Output the (x, y) coordinate of the center of the cell containing the given text.  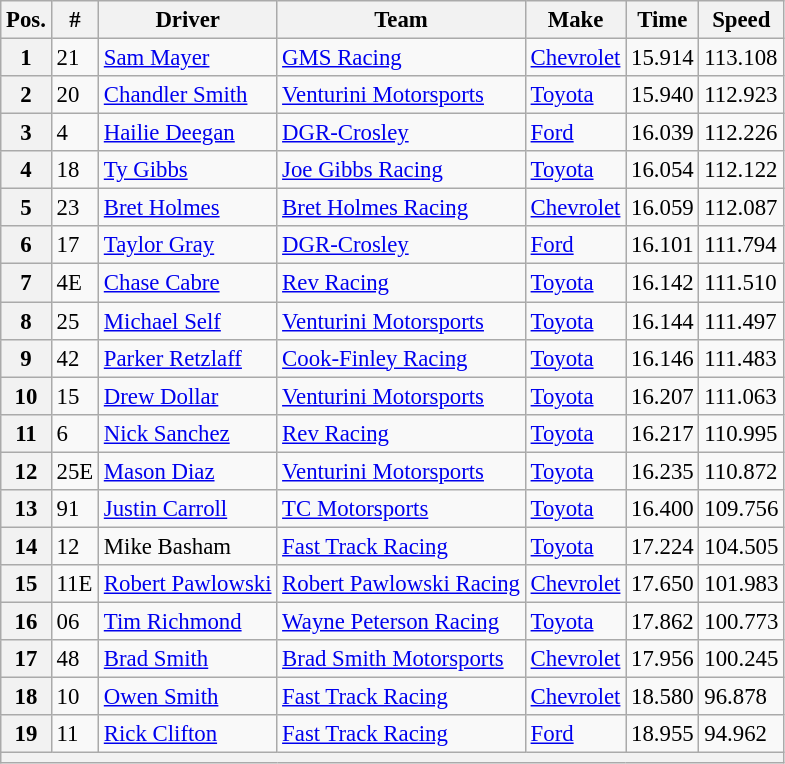
Robert Pawlowski Racing (402, 584)
23 (74, 208)
Ty Gibbs (188, 170)
16.039 (662, 133)
20 (74, 95)
16.207 (662, 396)
Brad Smith Motorsports (402, 659)
17.650 (662, 584)
16.101 (662, 245)
111.497 (742, 321)
Robert Pawlowski (188, 584)
111.483 (742, 358)
15.914 (662, 58)
Cook-Finley Racing (402, 358)
111.510 (742, 283)
13 (26, 509)
104.505 (742, 546)
Rick Clifton (188, 734)
19 (26, 734)
48 (74, 659)
109.756 (742, 509)
21 (74, 58)
Tim Richmond (188, 621)
16.235 (662, 471)
5 (26, 208)
16.217 (662, 433)
101.983 (742, 584)
Michael Self (188, 321)
Bret Holmes (188, 208)
18.955 (662, 734)
Taylor Gray (188, 245)
TC Motorsports (402, 509)
112.923 (742, 95)
18.580 (662, 697)
17.224 (662, 546)
16.059 (662, 208)
25E (74, 471)
15.940 (662, 95)
4E (74, 283)
16.400 (662, 509)
111.063 (742, 396)
112.226 (742, 133)
17.956 (662, 659)
Time (662, 20)
17.862 (662, 621)
111.794 (742, 245)
Team (402, 20)
16.146 (662, 358)
Pos. (26, 20)
91 (74, 509)
Nick Sanchez (188, 433)
110.872 (742, 471)
Sam Mayer (188, 58)
Mason Diaz (188, 471)
112.122 (742, 170)
8 (26, 321)
96.878 (742, 697)
25 (74, 321)
Justin Carroll (188, 509)
Joe Gibbs Racing (402, 170)
1 (26, 58)
14 (26, 546)
112.087 (742, 208)
Speed (742, 20)
16.144 (662, 321)
3 (26, 133)
GMS Racing (402, 58)
Chase Cabre (188, 283)
Driver (188, 20)
Wayne Peterson Racing (402, 621)
Owen Smith (188, 697)
# (74, 20)
9 (26, 358)
Make (575, 20)
Brad Smith (188, 659)
16.142 (662, 283)
Bret Holmes Racing (402, 208)
7 (26, 283)
Chandler Smith (188, 95)
11E (74, 584)
94.962 (742, 734)
42 (74, 358)
06 (74, 621)
113.108 (742, 58)
110.995 (742, 433)
Drew Dollar (188, 396)
Parker Retzlaff (188, 358)
Mike Basham (188, 546)
100.245 (742, 659)
Hailie Deegan (188, 133)
16.054 (662, 170)
2 (26, 95)
16 (26, 621)
100.773 (742, 621)
